Extract the (x, y) coordinate from the center of the cell holding the provided text.  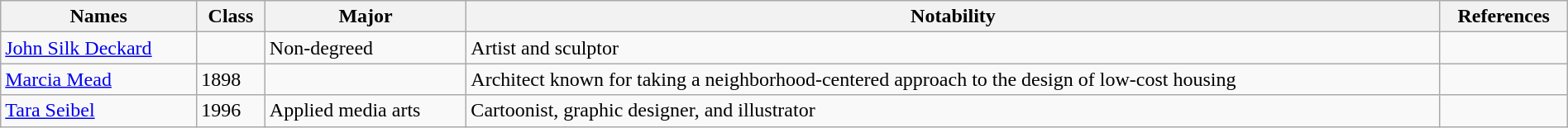
Applied media arts (366, 111)
Non-degreed (366, 48)
Architect known for taking a neighborhood-centered approach to the design of low-cost housing (953, 79)
Artist and sculptor (953, 48)
References (1503, 17)
1996 (232, 111)
Marcia Mead (99, 79)
Notability (953, 17)
Class (232, 17)
Major (366, 17)
1898 (232, 79)
Tara Seibel (99, 111)
Names (99, 17)
John Silk Deckard (99, 48)
Cartoonist, graphic designer, and illustrator (953, 111)
